Pinpoint the cell where the given text exists, returning its (x, y) midpoint coordinate. 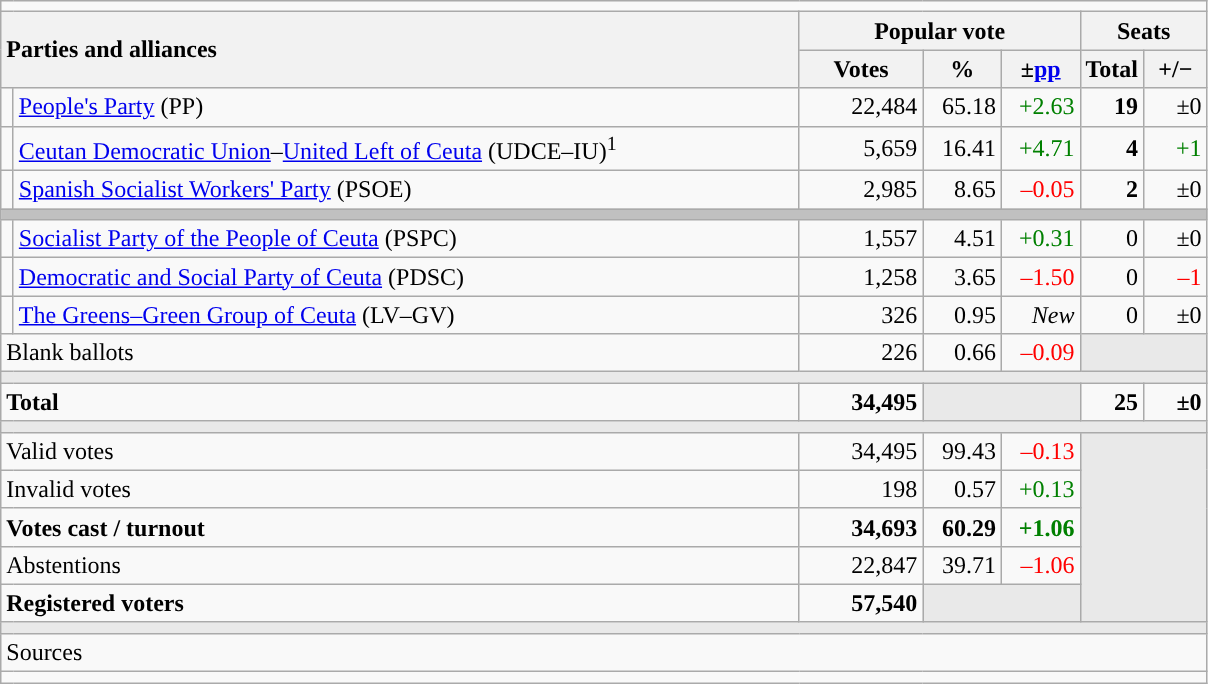
Votes cast / turnout (400, 527)
Invalid votes (400, 489)
4 (1112, 148)
2,985 (861, 190)
19 (1112, 107)
1,258 (861, 277)
Democratic and Social Party of Ceuta (PDSC) (406, 277)
+4.71 (1040, 148)
–0.09 (1040, 353)
22,484 (861, 107)
34,693 (861, 527)
8.65 (962, 190)
Blank ballots (400, 353)
Seats (1144, 31)
+0.13 (1040, 489)
+/− (1176, 69)
60.29 (962, 527)
326 (861, 315)
Ceutan Democratic Union–United Left of Ceuta (UDCE–IU)1 (406, 148)
People's Party (PP) (406, 107)
New (1040, 315)
±pp (1040, 69)
16.41 (962, 148)
0.57 (962, 489)
1,557 (861, 239)
Socialist Party of the People of Ceuta (PSPC) (406, 239)
+2.63 (1040, 107)
3.65 (962, 277)
Parties and alliances (400, 50)
Sources (604, 652)
Votes (861, 69)
+0.31 (1040, 239)
4.51 (962, 239)
+1 (1176, 148)
–0.05 (1040, 190)
–1 (1176, 277)
57,540 (861, 603)
198 (861, 489)
25 (1112, 402)
+1.06 (1040, 527)
2 (1112, 190)
226 (861, 353)
–0.13 (1040, 451)
39.71 (962, 565)
65.18 (962, 107)
5,659 (861, 148)
Abstentions (400, 565)
Registered voters (400, 603)
–1.06 (1040, 565)
Valid votes (400, 451)
99.43 (962, 451)
–1.50 (1040, 277)
Spanish Socialist Workers' Party (PSOE) (406, 190)
The Greens–Green Group of Ceuta (LV–GV) (406, 315)
22,847 (861, 565)
0.95 (962, 315)
0.66 (962, 353)
% (962, 69)
Popular vote (940, 31)
